Extract the (X, Y) coordinate from the center of the cell holding the provided text.  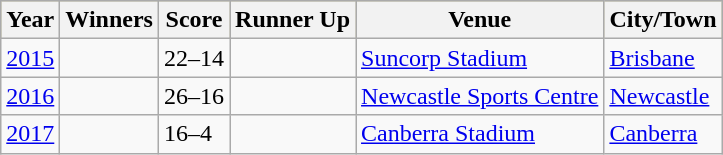
Score (194, 20)
22–14 (194, 58)
Brisbane (663, 58)
2016 (30, 96)
Canberra (663, 134)
Newcastle Sports Centre (480, 96)
Venue (480, 20)
Winners (110, 20)
Canberra Stadium (480, 134)
2015 (30, 58)
16–4 (194, 134)
2017 (30, 134)
City/Town (663, 20)
Newcastle (663, 96)
26–16 (194, 96)
Year (30, 20)
Suncorp Stadium (480, 58)
Runner Up (293, 20)
